Scan for the cell matching the given text and deliver its [X, Y] coordinate at center. 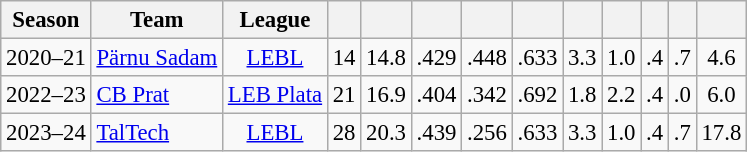
Team [156, 20]
2020–21 [46, 58]
TalTech [156, 133]
2.2 [622, 95]
LEB Plata [276, 95]
.692 [537, 95]
Season [46, 20]
20.3 [386, 133]
League [276, 20]
6.0 [721, 95]
.429 [436, 58]
1.8 [582, 95]
28 [344, 133]
.448 [487, 58]
.342 [487, 95]
.404 [436, 95]
2023–24 [46, 133]
21 [344, 95]
17.8 [721, 133]
.256 [487, 133]
.439 [436, 133]
.0 [682, 95]
14.8 [386, 58]
Pärnu Sadam [156, 58]
16.9 [386, 95]
CB Prat [156, 95]
4.6 [721, 58]
2022–23 [46, 95]
14 [344, 58]
